Extract the (x, y) coordinate from the center of the cell holding the provided text.  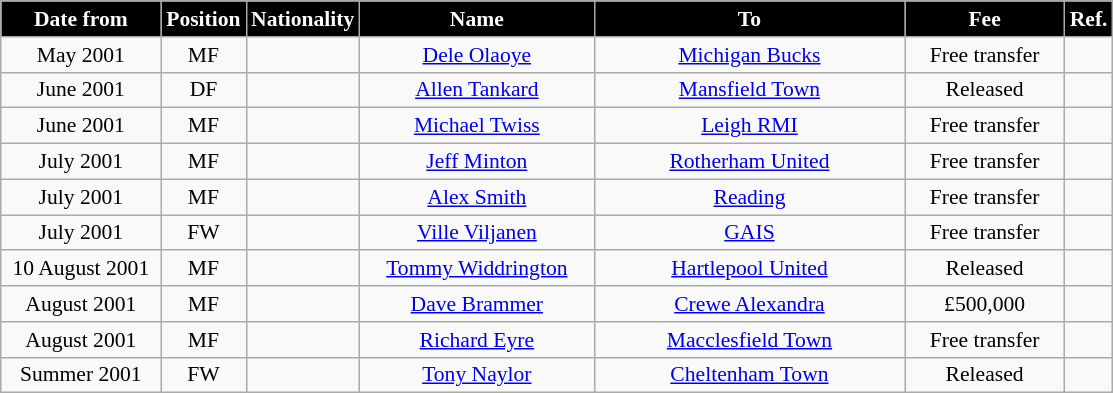
Jeff Minton (476, 162)
£500,000 (985, 304)
Summer 2001 (81, 375)
Michael Twiss (476, 126)
Reading (749, 197)
GAIS (749, 233)
Fee (985, 19)
Ville Viljanen (476, 233)
Macclesfield Town (749, 340)
May 2001 (81, 55)
Rotherham United (749, 162)
Tony Naylor (476, 375)
Crewe Alexandra (749, 304)
Richard Eyre (476, 340)
Michigan Bucks (749, 55)
Ref. (1089, 19)
Tommy Widdrington (476, 269)
Dave Brammer (476, 304)
Alex Smith (476, 197)
Date from (81, 19)
Dele Olaoye (476, 55)
Nationality (302, 19)
Cheltenham Town (749, 375)
10 August 2001 (81, 269)
Allen Tankard (476, 90)
Hartlepool United (749, 269)
To (749, 19)
Name (476, 19)
Position (204, 19)
DF (204, 90)
Leigh RMI (749, 126)
Mansfield Town (749, 90)
